From the cell containing the given text, extract its center point as [x, y] coordinate. 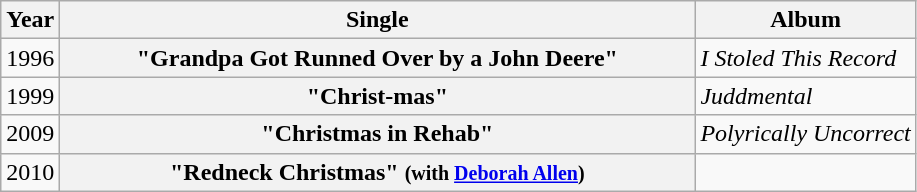
"Grandpa Got Runned Over by a John Deere" [378, 58]
Polyrically Uncorrect [806, 134]
"Christmas in Rehab" [378, 134]
2009 [30, 134]
Single [378, 20]
2010 [30, 172]
1999 [30, 96]
I Stoled This Record [806, 58]
1996 [30, 58]
Album [806, 20]
"Redneck Christmas" (with Deborah Allen) [378, 172]
Year [30, 20]
Juddmental [806, 96]
"Christ-mas" [378, 96]
